Return the [x, y] coordinate for the center point of the cell that contains the specified text.  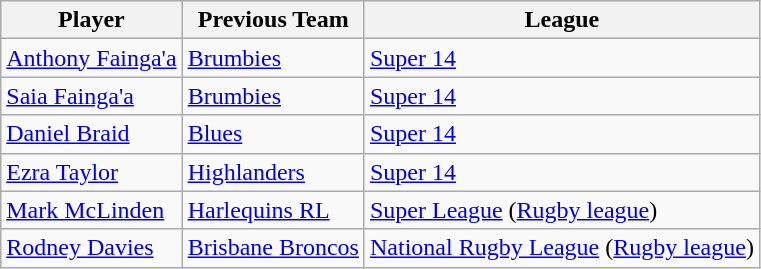
Brisbane Broncos [273, 248]
Ezra Taylor [92, 172]
Anthony Fainga'a [92, 58]
Mark McLinden [92, 210]
Rodney Davies [92, 248]
Harlequins RL [273, 210]
Super League (Rugby league) [562, 210]
Highlanders [273, 172]
Previous Team [273, 20]
League [562, 20]
Daniel Braid [92, 134]
Player [92, 20]
National Rugby League (Rugby league) [562, 248]
Saia Fainga'a [92, 96]
Blues [273, 134]
